Search for the cell housing the specified text and yield its [x, y] center coordinate. 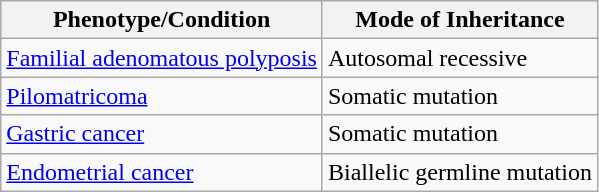
Autosomal recessive [460, 58]
Gastric cancer [162, 134]
Biallelic germline mutation [460, 172]
Phenotype/Condition [162, 20]
Familial adenomatous polyposis [162, 58]
Endometrial cancer [162, 172]
Mode of Inheritance [460, 20]
Pilomatricoma [162, 96]
